Return (X, Y) of the center of cell containing provided text 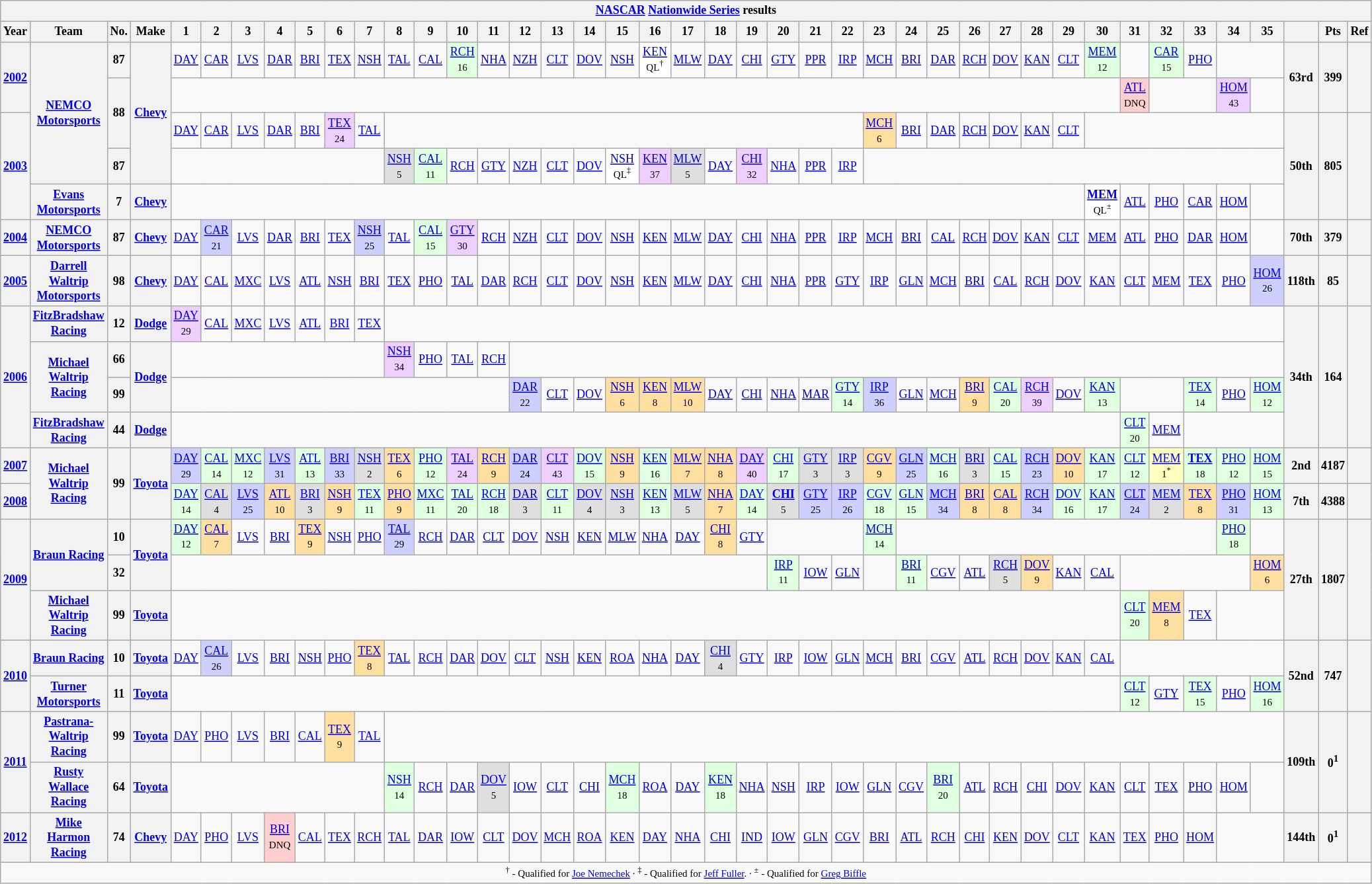
1 (186, 32)
NSH3 (622, 502)
4187 (1333, 465)
NSH5 (399, 167)
CGV9 (879, 465)
28 (1037, 32)
Mike Harmon Racing (69, 837)
399 (1333, 77)
CAL7 (216, 537)
GTY14 (848, 395)
CAL14 (216, 465)
RCH16 (463, 60)
63rd (1301, 77)
CHI4 (721, 659)
26 (975, 32)
2009 (16, 580)
2007 (16, 465)
RCH39 (1037, 395)
GTY3 (816, 465)
NHA8 (721, 465)
BRI9 (975, 395)
PHO31 (1234, 502)
2011 (16, 762)
Pts (1333, 32)
NSH2 (370, 465)
34 (1234, 32)
MLW10 (688, 395)
PHO9 (399, 502)
22 (848, 32)
19 (752, 32)
16 (655, 32)
5 (309, 32)
† - Qualified for Joe Nemechek · ‡ - Qualified for Jeff Fuller. · ± - Qualified for Greg Biffle (686, 873)
NSH6 (622, 395)
98 (119, 281)
DOV4 (590, 502)
2012 (16, 837)
805 (1333, 167)
29 (1069, 32)
NASCAR Nationwide Series results (686, 11)
IRP26 (848, 502)
CAL11 (430, 167)
3 (248, 32)
DAR22 (525, 395)
MCH16 (943, 465)
CLT24 (1135, 502)
Turner Motorsports (69, 694)
TEX11 (370, 502)
KEN37 (655, 167)
70th (1301, 238)
GLN25 (911, 465)
MCH14 (879, 537)
CAL8 (1006, 502)
TEX14 (1201, 395)
DOV10 (1069, 465)
MXC11 (430, 502)
RCH9 (494, 465)
DOV5 (494, 787)
LVS25 (248, 502)
HOM43 (1234, 95)
Darrell Waltrip Motorsports (69, 281)
35 (1267, 32)
33 (1201, 32)
2005 (16, 281)
NSH34 (399, 359)
24 (911, 32)
IRP11 (784, 573)
PHO18 (1234, 537)
25 (943, 32)
MEM12 (1103, 60)
CLT11 (557, 502)
CGV18 (879, 502)
GTY30 (463, 238)
2004 (16, 238)
85 (1333, 281)
44 (119, 430)
HOM6 (1267, 573)
1807 (1333, 580)
MEM8 (1166, 616)
BRIDNQ (280, 837)
18 (721, 32)
27th (1301, 580)
MXC12 (248, 465)
4 (280, 32)
CHI5 (784, 502)
Team (69, 32)
TEX18 (1201, 465)
2nd (1301, 465)
KEN18 (721, 787)
MEM1* (1166, 465)
IRP36 (879, 395)
CAL26 (216, 659)
ATLDNQ (1135, 95)
CAR15 (1166, 60)
LVS31 (280, 465)
DAY12 (186, 537)
MEMQL± (1103, 202)
88 (119, 112)
BRI8 (975, 502)
CHI17 (784, 465)
144th (1301, 837)
109th (1301, 762)
118th (1301, 281)
HOM15 (1267, 465)
DOV15 (590, 465)
2008 (16, 502)
TEX24 (340, 131)
747 (1333, 676)
13 (557, 32)
74 (119, 837)
MAR (816, 395)
ATL13 (309, 465)
GTY25 (816, 502)
6 (340, 32)
HOM12 (1267, 395)
HOM13 (1267, 502)
CAL20 (1006, 395)
Rusty Wallace Racing (69, 787)
MLW7 (688, 465)
CLT43 (557, 465)
KEN8 (655, 395)
MCH6 (879, 131)
HOM16 (1267, 694)
DOV16 (1069, 502)
RCH23 (1037, 465)
7th (1301, 502)
31 (1135, 32)
52nd (1301, 676)
15 (622, 32)
KEN13 (655, 502)
Make (151, 32)
MEM2 (1166, 502)
RCH5 (1006, 573)
64 (119, 787)
CAR21 (216, 238)
TAL29 (399, 537)
DAR3 (525, 502)
50th (1301, 167)
GLN15 (911, 502)
No. (119, 32)
Ref (1359, 32)
2002 (16, 77)
2003 (16, 167)
MCH34 (943, 502)
NSH25 (370, 238)
14 (590, 32)
Evans Motorsports (69, 202)
BRI33 (340, 465)
BRI20 (943, 787)
RCH34 (1037, 502)
RCH18 (494, 502)
17 (688, 32)
20 (784, 32)
KAN13 (1103, 395)
2 (216, 32)
DAY40 (752, 465)
4388 (1333, 502)
66 (119, 359)
30 (1103, 32)
ATL10 (280, 502)
Year (16, 32)
TEX6 (399, 465)
NHA7 (721, 502)
MCH18 (622, 787)
Pastrana-Waltrip Racing (69, 737)
TAL20 (463, 502)
CHI8 (721, 537)
KEN16 (655, 465)
164 (1333, 377)
TEX15 (1201, 694)
8 (399, 32)
TAL24 (463, 465)
2010 (16, 676)
CHI32 (752, 167)
IND (752, 837)
34th (1301, 377)
27 (1006, 32)
IRP3 (848, 465)
NSHQL‡ (622, 167)
HOM26 (1267, 281)
23 (879, 32)
DOV9 (1037, 573)
KENQL† (655, 60)
BRI11 (911, 573)
CAL4 (216, 502)
DAR24 (525, 465)
21 (816, 32)
379 (1333, 238)
9 (430, 32)
2006 (16, 377)
NSH14 (399, 787)
